Scan for the cell matching the given text and deliver its (x, y) coordinate at center. 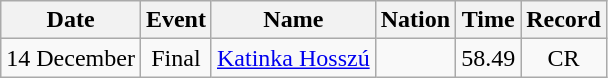
CR (564, 58)
Final (176, 58)
Time (488, 20)
14 December (71, 58)
Nation (415, 20)
Date (71, 20)
Event (176, 20)
Name (293, 20)
Katinka Hosszú (293, 58)
Record (564, 20)
58.49 (488, 58)
